Find where the given text appears and provide that cell's center as [x, y] coordinate. 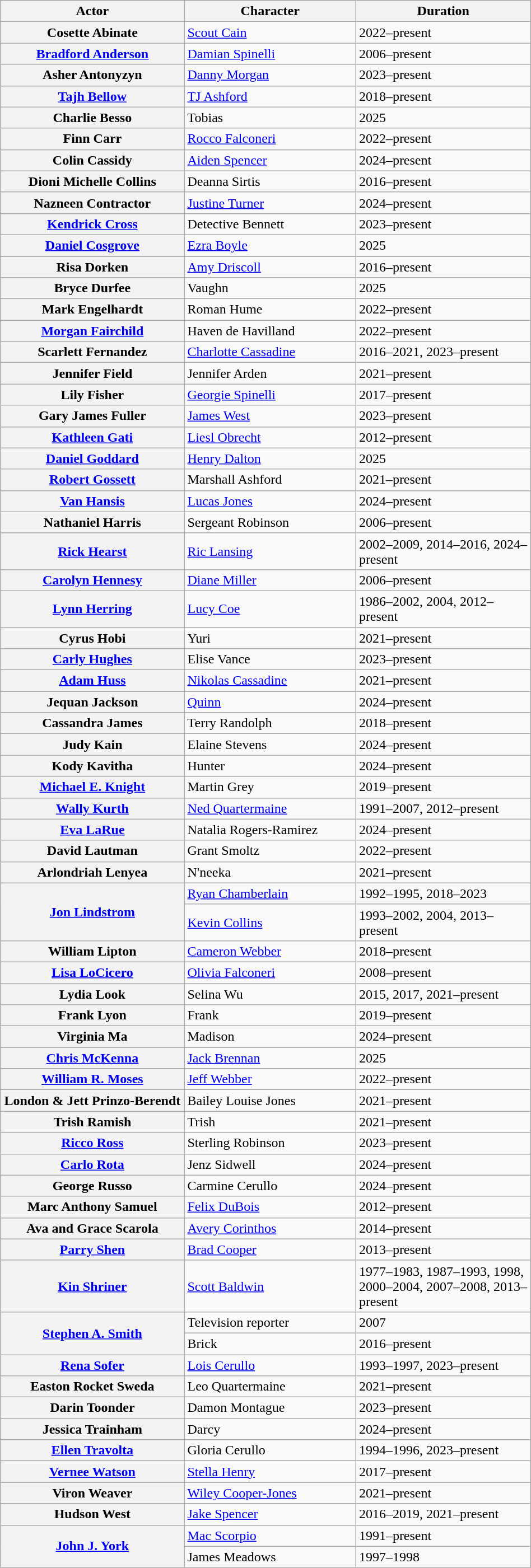
Rick Hearst [92, 551]
Jon Lindstrom [92, 911]
Marshall Ashford [270, 480]
Jennifer Field [92, 373]
1992–1995, 2018–2023 [443, 893]
2015, 2017, 2021–present [443, 994]
Parry Shen [92, 1249]
Diane Miller [270, 580]
Henry Dalton [270, 458]
Easton Rocket Sweda [92, 1387]
Rocco Falconeri [270, 139]
Ellen Travolta [92, 1450]
Ric Lansing [270, 551]
2013–present [443, 1249]
Nathaniel Harris [92, 522]
Cassandra James [92, 723]
Charlotte Cassadine [270, 352]
Damian Spinelli [270, 54]
David Lautman [92, 851]
Daniel Cosgrove [92, 245]
Grant Smoltz [270, 851]
Carly Hughes [92, 659]
Rena Sofer [92, 1365]
Darin Toonder [92, 1408]
2016–2021, 2023–present [443, 352]
James Meadows [270, 1557]
Viron Weaver [92, 1493]
Hunter [270, 766]
Olivia Falconeri [270, 972]
Kathleen Gati [92, 437]
Marc Anthony Samuel [92, 1207]
Georgie Spinelli [270, 395]
Virginia Ma [92, 1037]
Natalia Rogers-Ramirez [270, 830]
Cameron Webber [270, 951]
Brad Cooper [270, 1249]
Justine Turner [270, 203]
Madison [270, 1037]
Dioni Michelle Collins [92, 181]
Quinn [270, 702]
Jennifer Arden [270, 373]
Lucas Jones [270, 501]
Scott Baldwin [270, 1286]
Colin Cassidy [92, 160]
1991–present [443, 1536]
Kevin Collins [270, 923]
Arlondriah Lenyea [92, 872]
Cyrus Hobi [92, 638]
Lynn Herring [92, 609]
Elaine Stevens [270, 745]
Asher Antonyzyn [92, 75]
Lydia Look [92, 994]
Trish Ramish [92, 1122]
Jenz Sidwell [270, 1164]
Roman Hume [270, 310]
Terry Randolph [270, 723]
Mac Scorpio [270, 1536]
Lois Cerullo [270, 1365]
1994–1996, 2023–present [443, 1450]
William R. Moses [92, 1079]
Vaughn [270, 288]
1991–2007, 2012–present [443, 808]
Cosette Abinate [92, 32]
Martin Grey [270, 787]
John J. York [92, 1546]
Charlie Besso [92, 118]
Daniel Goddard [92, 458]
Kin Shriner [92, 1286]
2014–present [443, 1228]
Finn Carr [92, 139]
N'neeka [270, 872]
Character [270, 11]
Nikolas Cassadine [270, 681]
Ned Quartermaine [270, 808]
Ricco Ross [92, 1143]
Kendrick Cross [92, 224]
1993–2002, 2004, 2013–present [443, 923]
Yuri [270, 638]
Kody Kavitha [92, 766]
Frank [270, 1015]
Elise Vance [270, 659]
Actor [92, 11]
Television reporter [270, 1322]
Avery Corinthos [270, 1228]
Wally Kurth [92, 808]
James West [270, 416]
Jack Brennan [270, 1058]
Aiden Spencer [270, 160]
Danny Morgan [270, 75]
William Lipton [92, 951]
2008–present [443, 972]
Nazneen Contractor [92, 203]
Chris McKenna [92, 1058]
Eva LaRue [92, 830]
Ava and Grace Scarola [92, 1228]
Darcy [270, 1429]
Sterling Robinson [270, 1143]
Bailey Louise Jones [270, 1101]
Jessica Trainham [92, 1429]
Judy Kain [92, 745]
Selina Wu [270, 994]
Sergeant Robinson [270, 522]
TJ Ashford [270, 96]
Brick [270, 1344]
Detective Bennett [270, 224]
Michael E. Knight [92, 787]
Felix DuBois [270, 1207]
2002–2009, 2014–2016, 2024–present [443, 551]
Carlo Rota [92, 1164]
Damon Montague [270, 1408]
1977–1983, 1987–1993, 1998, 2000–2004, 2007–2008, 2013–present [443, 1286]
Robert Gossett [92, 480]
Stephen A. Smith [92, 1333]
2007 [443, 1322]
Jequan Jackson [92, 702]
Scout Cain [270, 32]
Frank Lyon [92, 1015]
1993–1997, 2023–present [443, 1365]
Bryce Durfee [92, 288]
Lisa LoCicero [92, 972]
Carolyn Hennesy [92, 580]
Deanna Sirtis [270, 181]
George Russo [92, 1186]
Mark Engelhardt [92, 310]
Scarlett Fernandez [92, 352]
Leo Quartermaine [270, 1387]
Amy Driscoll [270, 267]
Risa Dorken [92, 267]
Liesl Obrecht [270, 437]
Stella Henry [270, 1472]
2016–2019, 2021–present [443, 1514]
Lily Fisher [92, 395]
Trish [270, 1122]
Vernee Watson [92, 1472]
Ryan Chamberlain [270, 893]
Ezra Boyle [270, 245]
Wiley Cooper-Jones [270, 1493]
Adam Huss [92, 681]
Van Hansis [92, 501]
Haven de Havilland [270, 331]
Bradford Anderson [92, 54]
Tobias [270, 118]
1997–1998 [443, 1557]
1986–2002, 2004, 2012–present [443, 609]
Hudson West [92, 1514]
Gary James Fuller [92, 416]
London & Jett Prinzo-Berendt [92, 1101]
Gloria Cerullo [270, 1450]
Lucy Coe [270, 609]
Tajh Bellow [92, 96]
Duration [443, 11]
Jeff Webber [270, 1079]
Morgan Fairchild [92, 331]
Carmine Cerullo [270, 1186]
Jake Spencer [270, 1514]
